Determine the (X, Y) coordinate at the center of the cell enclosing the given text.  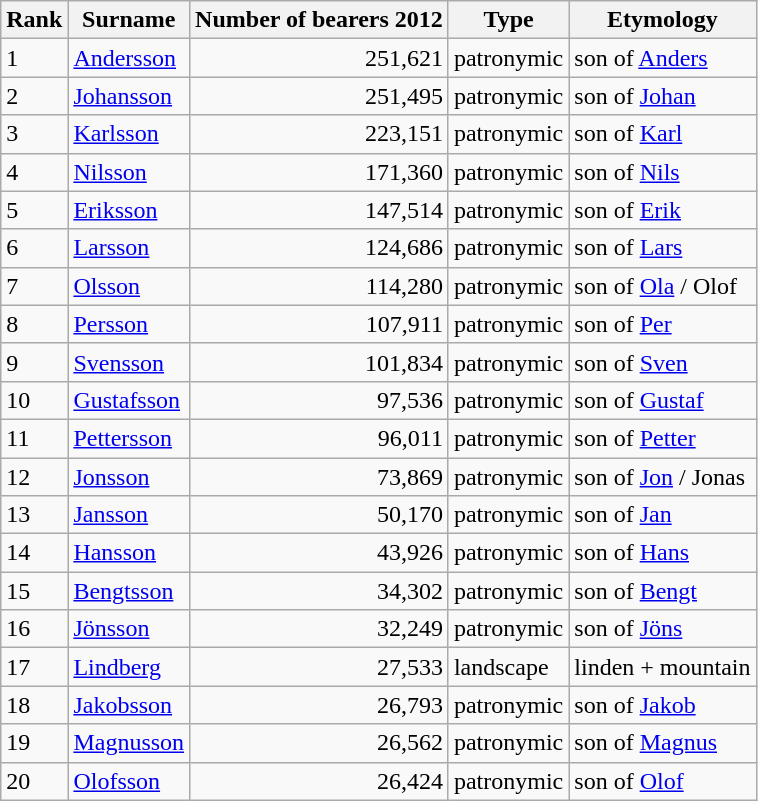
son of Jon / Jonas (662, 477)
8 (34, 324)
Karlsson (129, 134)
Gustafsson (129, 400)
1 (34, 58)
Jansson (129, 515)
son of Olof (662, 781)
26,424 (320, 781)
6 (34, 248)
251,495 (320, 96)
son of Magnus (662, 743)
Rank (34, 20)
17 (34, 667)
Svensson (129, 362)
Etymology (662, 20)
26,562 (320, 743)
Olsson (129, 286)
Jakobsson (129, 705)
73,869 (320, 477)
96,011 (320, 438)
26,793 (320, 705)
107,911 (320, 324)
16 (34, 629)
124,686 (320, 248)
Larsson (129, 248)
son of Petter (662, 438)
son of Nils (662, 172)
147,514 (320, 210)
14 (34, 553)
4 (34, 172)
Type (508, 20)
son of Gustaf (662, 400)
son of Johan (662, 96)
son of Sven (662, 362)
son of Anders (662, 58)
Nilsson (129, 172)
27,533 (320, 667)
3 (34, 134)
7 (34, 286)
19 (34, 743)
Johansson (129, 96)
landscape (508, 667)
50,170 (320, 515)
son of Hans (662, 553)
5 (34, 210)
12 (34, 477)
son of Jan (662, 515)
15 (34, 591)
Hansson (129, 553)
son of Karl (662, 134)
Jonsson (129, 477)
13 (34, 515)
251,621 (320, 58)
Olofsson (129, 781)
son of Jakob (662, 705)
97,536 (320, 400)
9 (34, 362)
Jönsson (129, 629)
son of Bengt (662, 591)
171,360 (320, 172)
43,926 (320, 553)
114,280 (320, 286)
Lindberg (129, 667)
Surname (129, 20)
son of Ola / Olof (662, 286)
Bengtsson (129, 591)
son of Per (662, 324)
20 (34, 781)
Andersson (129, 58)
linden + mountain (662, 667)
223,151 (320, 134)
11 (34, 438)
son of Lars (662, 248)
Magnusson (129, 743)
Number of bearers 2012 (320, 20)
Eriksson (129, 210)
son of Jöns (662, 629)
10 (34, 400)
18 (34, 705)
son of Erik (662, 210)
101,834 (320, 362)
2 (34, 96)
Persson (129, 324)
Pettersson (129, 438)
34,302 (320, 591)
32,249 (320, 629)
